Capture the cell that displays the provided text and extract its (x, y) central coordinate. 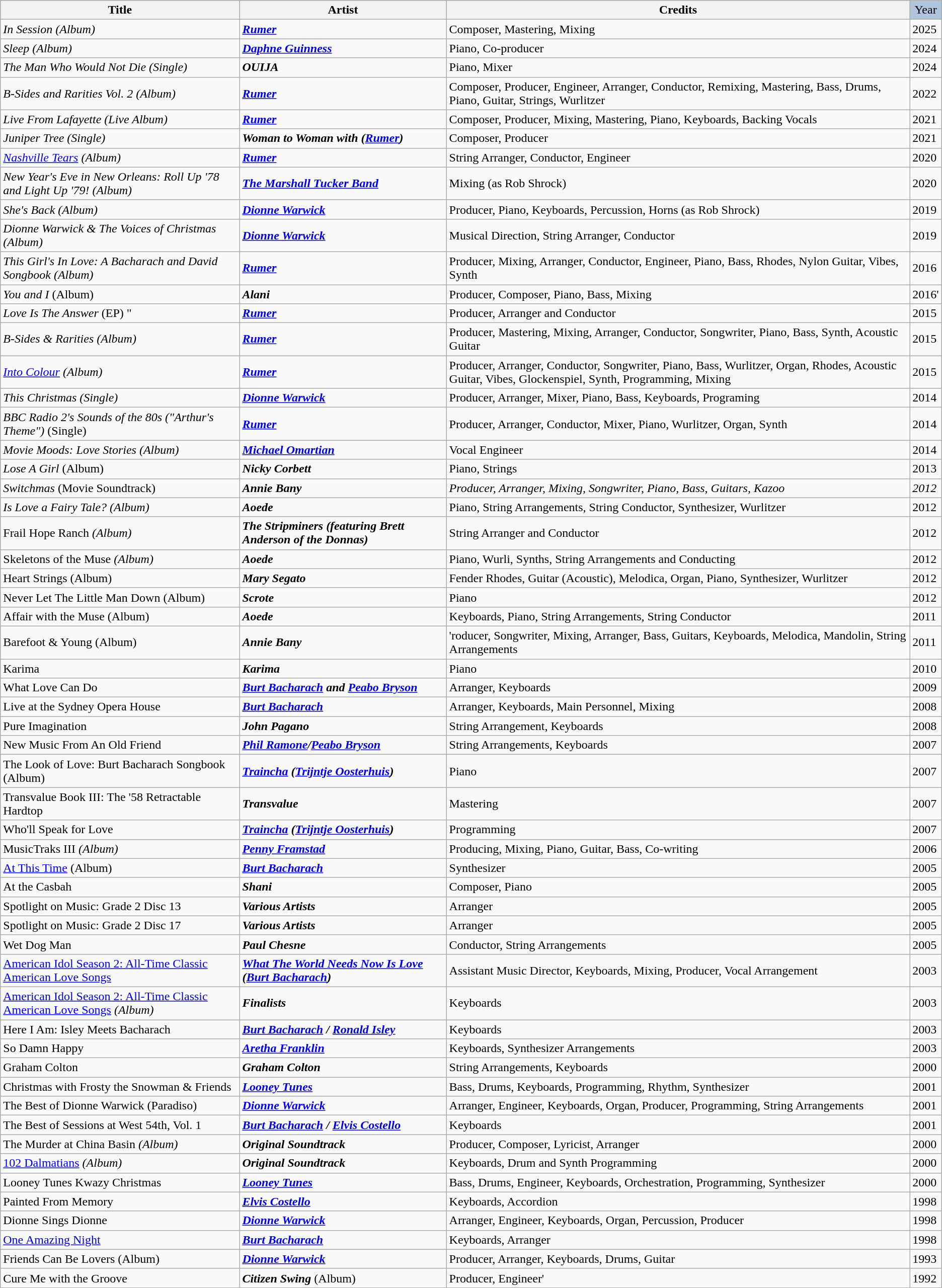
Live at the Sydney Opera House (120, 707)
Looney Tunes Kwazy Christmas (120, 1182)
Keyboards, Piano, String Arrangements, String Conductor (678, 616)
Mastering (678, 804)
Spotlight on Music: Grade 2 Disc 13 (120, 906)
2022 (926, 94)
Bass, Drums, Keyboards, Programming, Rhythm, Synthesizer (678, 1087)
Producer, Arranger, Conductor, Mixer, Piano, Wurlitzer, Organ, Synth (678, 424)
Lose A Girl (Album) (120, 469)
2010 (926, 669)
Bass, Drums, Engineer, Keyboards, Orchestration, Programming, Synthesizer (678, 1182)
Love Is The Answer (EP) " (120, 313)
Scrote (343, 597)
Nicky Corbett (343, 469)
Credits (678, 10)
String Arrangement, Keyboards (678, 726)
Composer, Producer, Engineer, Arranger, Conductor, Remixing, Mastering, Bass, Drums, Piano, Guitar, Strings, Wurlitzer (678, 94)
Producer, Mastering, Mixing, Arranger, Conductor, Songwriter, Piano, Bass, Synth, Acoustic Guitar (678, 339)
Daphne Guinness (343, 48)
You and I (Album) (120, 294)
The Best of Sessions at West 54th, Vol. 1 (120, 1125)
Piano, String Arrangements, String Conductor, Synthesizer, Wurlitzer (678, 507)
Never Let The Little Man Down (Album) (120, 597)
Transvalue Book III: The '58 Retractable Hardtop (120, 804)
Piano, Mixer (678, 67)
Keyboards, Arranger (678, 1240)
Finalists (343, 1003)
Michael Omartian (343, 450)
Spotlight on Music: Grade 2 Disc 17 (120, 925)
Citizen Swing (Album) (343, 1278)
Frail Hope Ranch (Album) (120, 533)
BBC Radio 2's Sounds of the 80s ("Arthur's Theme") (Single) (120, 424)
Producer, Arranger, Conductor, Songwriter, Piano, Bass, Wurlitzer, Organ, Rhodes, Acoustic Guitar, Vibes, Glockenspiel, Synth, Programming, Mixing (678, 372)
The Best of Dionne Warwick (Paradiso) (120, 1106)
Arranger, Keyboards (678, 688)
Alani (343, 294)
Synthesizer (678, 868)
Who'll Speak for Love (120, 830)
The Murder at China Basin (Album) (120, 1144)
Aretha Franklin (343, 1049)
2006 (926, 849)
2025 (926, 29)
Elvis Costello (343, 1201)
Dionne Warwick & The Voices of Christmas (Album) (120, 235)
Heart Strings (Album) (120, 578)
Producing, Mixing, Piano, Guitar, Bass, Co-writing (678, 849)
Mixing (as Rob Shrock) (678, 183)
New Year's Eve in New Orleans: Roll Up '78 and Light Up '79! (Album) (120, 183)
Here I Am: Isley Meets Bacharach (120, 1029)
1993 (926, 1259)
John Pagano (343, 726)
Phil Ramone/Peabo Bryson (343, 745)
String Arranger and Conductor (678, 533)
Piano, Co-producer (678, 48)
Year (926, 10)
American Idol Season 2: All-Time Classic American Love Songs (120, 970)
Fender Rhodes, Guitar (Acoustic), Melodica, Organ, Piano, Synthesizer, Wurlitzer (678, 578)
Arranger, Keyboards, Main Personnel, Mixing (678, 707)
Keyboards, Drum and Synth Programming (678, 1163)
MusicTraks III (Album) (120, 849)
At This Time (Album) (120, 868)
102 Dalmatians (Album) (120, 1163)
The Stripminers (featuring Brett Anderson of the Donnas) (343, 533)
Producer, Arranger, Mixing, Songwriter, Piano, Bass, Guitars, Kazoo (678, 488)
2016 (926, 268)
She's Back (Album) (120, 209)
In Session (Album) (120, 29)
Switchmas (Movie Soundtrack) (120, 488)
Composer, Piano (678, 887)
Arranger, Engineer, Keyboards, Organ, Percussion, Producer (678, 1221)
Producer, Composer, Lyricist, Arranger (678, 1144)
2009 (926, 688)
Producer, Arranger, Keyboards, Drums, Guitar (678, 1259)
Pure Imagination (120, 726)
American Idol Season 2: All-Time Classic American Love Songs (Album) (120, 1003)
Composer, Producer (678, 138)
Piano, Wurli, Synths, String Arrangements and Conducting (678, 559)
OUIJA (343, 67)
Into Colour (Album) (120, 372)
Title (120, 10)
Cure Me with the Groove (120, 1278)
Wet Dog Man (120, 944)
Barefoot & Young (Album) (120, 642)
Artist (343, 10)
2013 (926, 469)
Producer, Mixing, Arranger, Conductor, Engineer, Piano, Bass, Rhodes, Nylon Guitar, Vibes, Synth (678, 268)
Burt Bacharach / Elvis Costello (343, 1125)
At the Casbah (120, 887)
One Amazing Night (120, 1240)
Paul Chesne (343, 944)
Nashville Tears (Album) (120, 157)
Live From Lafayette (Live Album) (120, 119)
This Girl's In Love: A Bacharach and David Songbook (Album) (120, 268)
Christmas with Frosty the Snowman & Friends (120, 1087)
'roducer, Songwriter, Mixing, Arranger, Bass, Guitars, Keyboards, Melodica, Mandolin, String Arrangements (678, 642)
Affair with the Muse (Album) (120, 616)
The Marshall Tucker Band (343, 183)
Producer, Arranger, Mixer, Piano, Bass, Keyboards, Programing (678, 398)
Sleep (Album) (120, 48)
Transvalue (343, 804)
Burt Bacharach / Ronald Isley (343, 1029)
Arranger, Engineer, Keyboards, Organ, Producer, Programming, String Arrangements (678, 1106)
Woman to Woman with (Rumer) (343, 138)
New Music From An Old Friend (120, 745)
Programming (678, 830)
Movie Moods: Love Stories (Album) (120, 450)
Skeletons of the Muse (Album) (120, 559)
Dionne Sings Dionne (120, 1221)
B-Sides and Rarities Vol. 2 (Album) (120, 94)
Producer, Engineer' (678, 1278)
Painted From Memory (120, 1201)
Vocal Engineer (678, 450)
The Look of Love: Burt Bacharach Songbook (Album) (120, 771)
So Damn Happy (120, 1049)
Producer, Composer, Piano, Bass, Mixing (678, 294)
Keyboards, Accordion (678, 1201)
Assistant Music Director, Keyboards, Mixing, Producer, Vocal Arrangement (678, 970)
What Love Can Do (120, 688)
Producer, Piano, Keyboards, Percussion, Horns (as Rob Shrock) (678, 209)
B-Sides & Rarities (Album) (120, 339)
Is Love a Fairy Tale? (Album) (120, 507)
The Man Who Would Not Die (Single) (120, 67)
Piano, Strings (678, 469)
What The World Needs Now Is Love (Burt Bacharach) (343, 970)
Burt Bacharach and Peabo Bryson (343, 688)
Composer, Producer, Mixing, Mastering, Piano, Keyboards, Backing Vocals (678, 119)
String Arranger, Conductor, Engineer (678, 157)
Shani (343, 887)
Musical Direction, String Arranger, Conductor (678, 235)
Composer, Mastering, Mixing (678, 29)
This Christmas (Single) (120, 398)
2016' (926, 294)
1992 (926, 1278)
Juniper Tree (Single) (120, 138)
Penny Framstad (343, 849)
Mary Segato (343, 578)
Keyboards, Synthesizer Arrangements (678, 1049)
Friends Can Be Lovers (Album) (120, 1259)
Conductor, String Arrangements (678, 944)
Producer, Arranger and Conductor (678, 313)
